For the text-containing cell, return its midpoint in (X, Y) coordinate format. 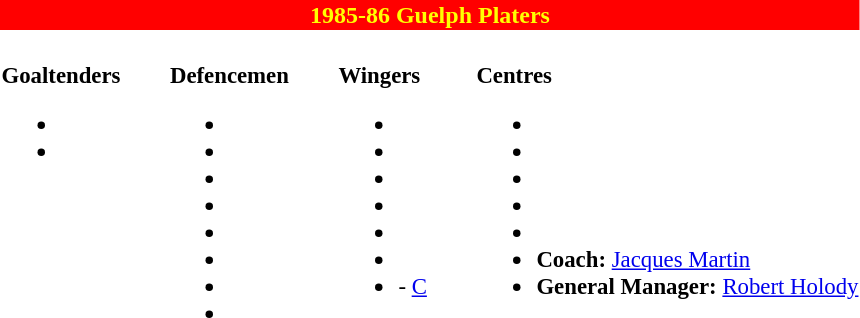
1985-86 Guelph Platers (430, 15)
